Identify which cell holds the provided text, then report its (x, y) central coordinate. 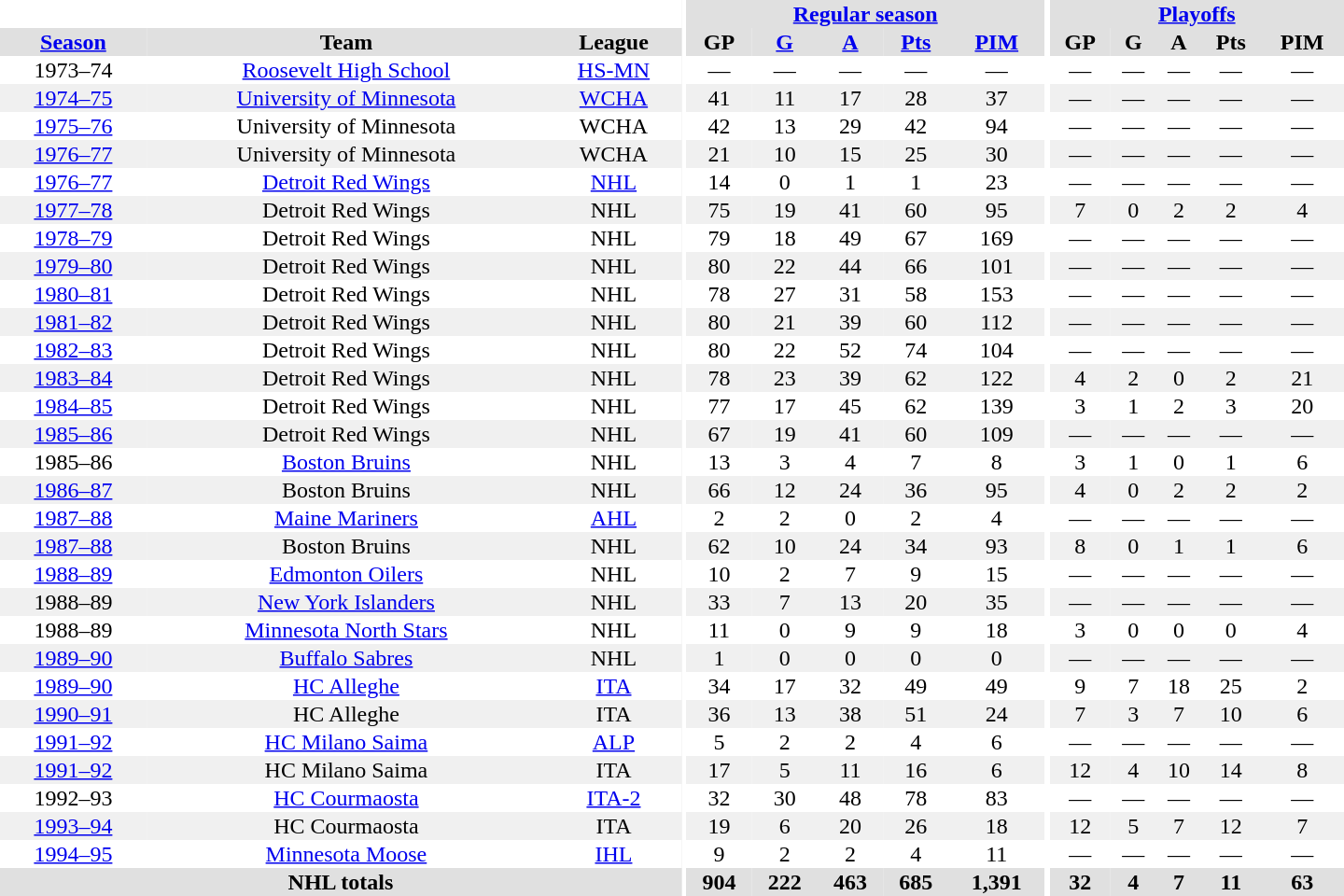
League (614, 42)
74 (916, 350)
685 (916, 882)
ALP (614, 742)
1978–79 (73, 238)
Minnesota Moose (346, 854)
1986–87 (73, 490)
27 (785, 294)
IHL (614, 854)
104 (997, 350)
1981–82 (73, 322)
79 (719, 238)
New York Islanders (346, 602)
37 (997, 98)
1974–75 (73, 98)
HS-MN (614, 70)
ITA-2 (614, 798)
Roosevelt High School (346, 70)
904 (719, 882)
75 (719, 210)
Maine Mariners (346, 518)
28 (916, 98)
33 (719, 602)
Regular season (865, 14)
1990–91 (73, 714)
52 (850, 350)
1983–84 (73, 378)
222 (785, 882)
83 (997, 798)
463 (850, 882)
48 (850, 798)
29 (850, 126)
109 (997, 434)
101 (997, 266)
1982–83 (73, 350)
35 (997, 602)
26 (916, 826)
63 (1302, 882)
122 (997, 378)
Buffalo Sabres (346, 658)
Minnesota North Stars (346, 630)
1973–74 (73, 70)
1984–85 (73, 406)
112 (997, 322)
1992–93 (73, 798)
1977–78 (73, 210)
77 (719, 406)
Edmonton Oilers (346, 574)
94 (997, 126)
Playoffs (1197, 14)
1993–94 (73, 826)
153 (997, 294)
1994–95 (73, 854)
31 (850, 294)
Season (73, 42)
93 (997, 546)
1975–76 (73, 126)
Team (346, 42)
1,391 (997, 882)
16 (916, 770)
1980–81 (73, 294)
1979–80 (73, 266)
169 (997, 238)
44 (850, 266)
58 (916, 294)
51 (916, 714)
NHL totals (341, 882)
AHL (614, 518)
139 (997, 406)
38 (850, 714)
45 (850, 406)
